Return (X, Y) of the center of cell containing provided text 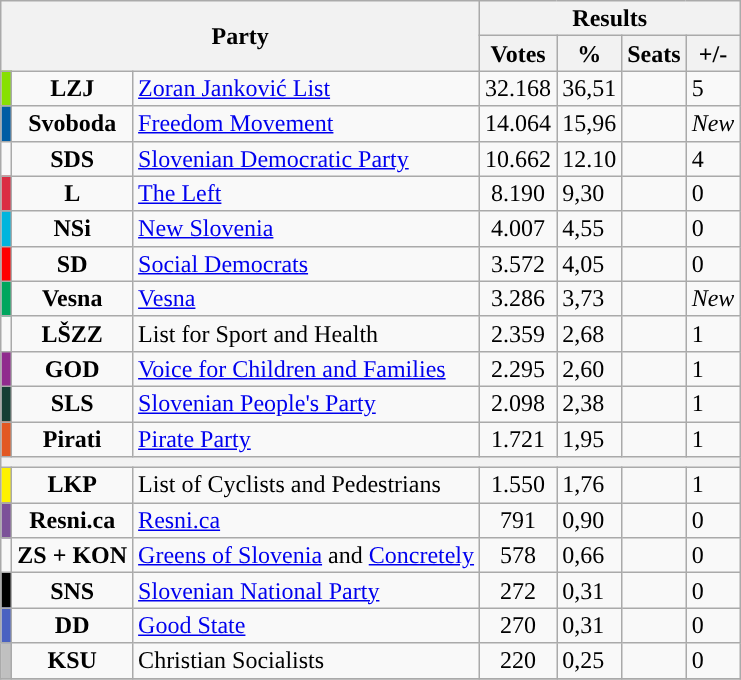
2,68 (590, 334)
3.286 (518, 298)
3,73 (590, 298)
Voice for Children and Families (306, 368)
14.064 (518, 124)
KSU (72, 660)
0,90 (590, 520)
Slovenian National Party (306, 590)
0,66 (590, 556)
Slovenian People's Party (306, 404)
Pirate Party (306, 440)
8.190 (518, 194)
9,30 (590, 194)
Greens of Slovenia and Concretely (306, 556)
Slovenian Democratic Party (306, 158)
2.098 (518, 404)
New Slovenia (306, 228)
3.572 (518, 264)
4,55 (590, 228)
+/- (713, 54)
ZS + KON (72, 556)
1,95 (590, 440)
SLS (72, 404)
4,05 (590, 264)
5 (713, 88)
LKP (72, 486)
1,76 (590, 486)
Svoboda (72, 124)
Results (610, 18)
Good State (306, 626)
The Left (306, 194)
0,25 (590, 660)
32.168 (518, 88)
220 (518, 660)
12.10 (590, 158)
791 (518, 520)
Votes (518, 54)
578 (518, 556)
NSi (72, 228)
10.662 (518, 158)
270 (518, 626)
DD (72, 626)
GOD (72, 368)
Seats (654, 54)
2,60 (590, 368)
Pirati (72, 440)
Social Democrats (306, 264)
1.721 (518, 440)
List for Sport and Health (306, 334)
List of Cyclists and Pedestrians (306, 486)
% (590, 54)
Party (240, 36)
LŠZZ (72, 334)
1.550 (518, 486)
2,38 (590, 404)
LZJ (72, 88)
272 (518, 590)
4.007 (518, 228)
36,51 (590, 88)
4 (713, 158)
Freedom Movement (306, 124)
L (72, 194)
SD (72, 264)
SDS (72, 158)
2.359 (518, 334)
SNS (72, 590)
2.295 (518, 368)
Zoran Janković List (306, 88)
15,96 (590, 124)
Christian Socialists (306, 660)
